Identify which cell holds the provided text, then report its [X, Y] central coordinate. 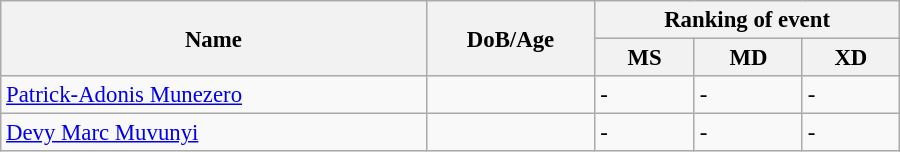
MD [748, 58]
DoB/Age [510, 38]
Name [214, 38]
Patrick-Adonis Munezero [214, 95]
Devy Marc Muvunyi [214, 133]
MS [645, 58]
XD [850, 58]
Ranking of event [747, 20]
